Return (X, Y) of the center of cell containing provided text 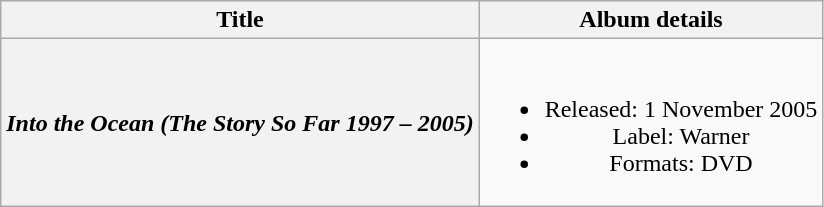
Album details (651, 20)
Released: 1 November 2005 Label: WarnerFormats: DVD (651, 122)
Title (240, 20)
Into the Ocean (The Story So Far 1997 – 2005) (240, 122)
